Identify which cell holds the provided text, then report its [x, y] central coordinate. 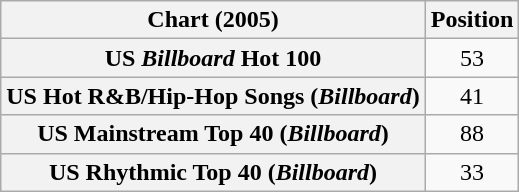
Chart (2005) [213, 20]
53 [472, 58]
41 [472, 96]
US Hot R&B/Hip-Hop Songs (Billboard) [213, 96]
US Billboard Hot 100 [213, 58]
33 [472, 172]
88 [472, 134]
US Rhythmic Top 40 (Billboard) [213, 172]
US Mainstream Top 40 (Billboard) [213, 134]
Position [472, 20]
